Locate the cell with the specified text and output its [x, y] center coordinate. 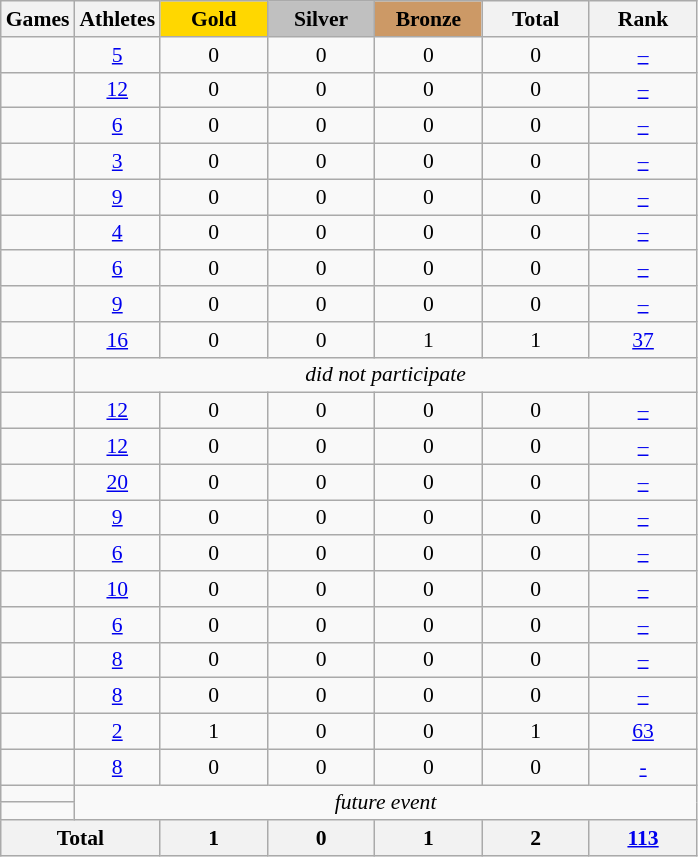
20 [117, 482]
Silver [320, 19]
10 [117, 589]
- [642, 767]
future event [385, 803]
Rank [642, 19]
Athletes [117, 19]
Gold [214, 19]
Bronze [428, 19]
Games [38, 19]
63 [642, 732]
3 [117, 162]
did not participate [385, 375]
5 [117, 55]
4 [117, 233]
16 [117, 340]
113 [642, 839]
37 [642, 340]
